Locate the cell with the specified text and output its [X, Y] center coordinate. 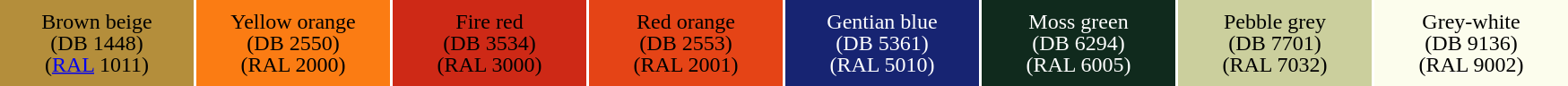
Fire red(DB 3534)(RAL 3000) [489, 43]
Moss green(DB 6294)(RAL 6005) [1079, 43]
Yellow orange(DB 2550)(RAL 2000) [293, 43]
Grey-white(DB 9136)(RAL 9002) [1471, 43]
Brown beige(DB 1448)(RAL 1011) [97, 43]
Gentian blue(DB 5361)(RAL 5010) [882, 43]
Red orange(DB 2553)(RAL 2001) [686, 43]
Pebble grey(DB 7701)(RAL 7032) [1275, 43]
